Identify which cell holds the provided text, then report its [x, y] central coordinate. 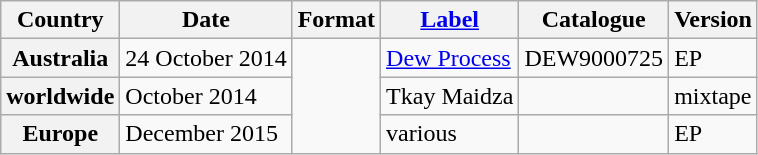
Europe [60, 134]
DEW9000725 [594, 58]
October 2014 [206, 96]
24 October 2014 [206, 58]
December 2015 [206, 134]
Label [450, 20]
Country [60, 20]
Australia [60, 58]
Format [336, 20]
Dew Process [450, 58]
Tkay Maidza [450, 96]
Catalogue [594, 20]
Date [206, 20]
various [450, 134]
worldwide [60, 96]
Version [714, 20]
mixtape [714, 96]
